Provide the [x, y] coordinate of the cell's center where the given text is located.  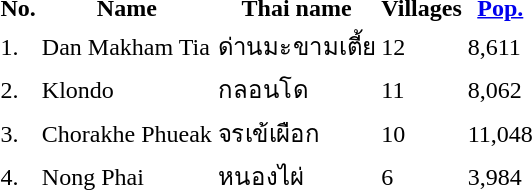
ด่านมะขามเตี้ย [296, 46]
จรเข้เผือก [296, 133]
10 [422, 133]
กลอนโด [296, 90]
11 [422, 90]
Klondo [126, 90]
Chorakhe Phueak [126, 133]
Dan Makham Tia [126, 46]
12 [422, 46]
